Identify which cell holds the provided text, then report its [x, y] central coordinate. 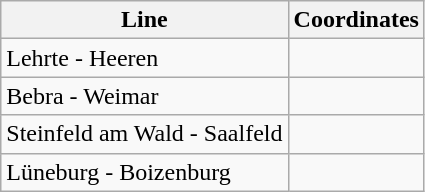
Coordinates [356, 20]
Lüneburg - Boizenburg [144, 172]
Lehrte - Heeren [144, 58]
Steinfeld am Wald - Saalfeld [144, 134]
Bebra - Weimar [144, 96]
Line [144, 20]
